Find where the given text appears and provide that cell's center as [x, y] coordinate. 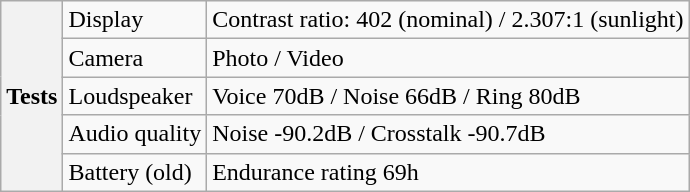
Endurance rating 69h [448, 172]
Display [135, 20]
Tests [32, 96]
Camera [135, 58]
Noise -90.2dB / Crosstalk -90.7dB [448, 134]
Voice 70dB / Noise 66dB / Ring 80dB [448, 96]
Audio quality [135, 134]
Loudspeaker [135, 96]
Battery (old) [135, 172]
Contrast ratio: 402 (nominal) / 2.307:1 (sunlight) [448, 20]
Photo / Video [448, 58]
